Output the [X, Y] coordinate of the center of the cell containing the given text.  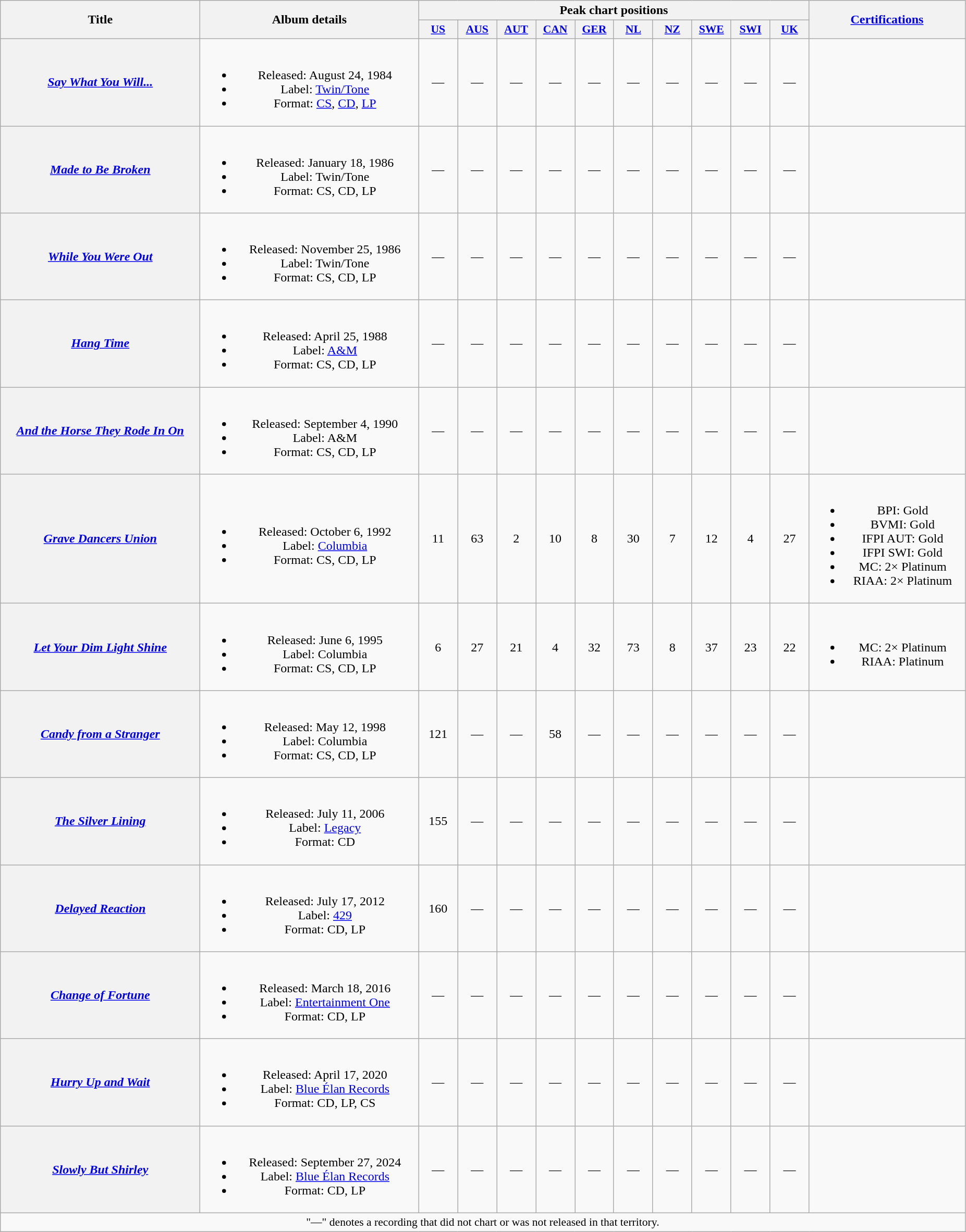
Released: July 17, 2012Label: 429Format: CD, LP [310, 908]
Album details [310, 20]
"—" denotes a recording that did not chart or was not released in that territory. [483, 1222]
37 [711, 647]
Released: June 6, 1995Label: ColumbiaFormat: CS, CD, LP [310, 647]
7 [672, 539]
Slowly But Shirley [100, 1169]
121 [438, 734]
Hang Time [100, 344]
Released: April 25, 1988Label: A&MFormat: CS, CD, LP [310, 344]
Title [100, 20]
Candy from a Stranger [100, 734]
63 [478, 539]
30 [633, 539]
Change of Fortune [100, 995]
Released: April 17, 2020Label: Blue Élan RecordsFormat: CD, LP, CS [310, 1082]
160 [438, 908]
22 [789, 647]
BPI: GoldBVMI: GoldIFPI AUT: GoldIFPI SWI: GoldMC: 2× PlatinumRIAA: 2× Platinum [887, 539]
155 [438, 821]
2 [516, 539]
Released: September 27, 2024Label: Blue Élan RecordsFormat: CD, LP [310, 1169]
Made to Be Broken [100, 170]
GER [594, 30]
NZ [672, 30]
Let Your Dim Light Shine [100, 647]
Say What You Will... [100, 82]
NL [633, 30]
While You Were Out [100, 256]
Released: January 18, 1986Label: Twin/ToneFormat: CS, CD, LP [310, 170]
Peak chart positions [614, 10]
Grave Dancers Union [100, 539]
AUT [516, 30]
UK [789, 30]
Hurry Up and Wait [100, 1082]
Certifications [887, 20]
10 [556, 539]
And the Horse They Rode In On [100, 430]
AUS [478, 30]
CAN [556, 30]
Delayed Reaction [100, 908]
SWE [711, 30]
Released: March 18, 2016Label: Entertainment OneFormat: CD, LP [310, 995]
US [438, 30]
11 [438, 539]
23 [751, 647]
SWI [751, 30]
The Silver Lining [100, 821]
Released: May 12, 1998Label: ColumbiaFormat: CS, CD, LP [310, 734]
6 [438, 647]
21 [516, 647]
73 [633, 647]
58 [556, 734]
Released: July 11, 2006Label: LegacyFormat: CD [310, 821]
Released: August 24, 1984Label: Twin/ToneFormat: CS, CD, LP [310, 82]
Released: November 25, 1986Label: Twin/ToneFormat: CS, CD, LP [310, 256]
Released: October 6, 1992Label: ColumbiaFormat: CS, CD, LP [310, 539]
MC: 2× PlatinumRIAA: Platinum [887, 647]
12 [711, 539]
Released: September 4, 1990Label: A&MFormat: CS, CD, LP [310, 430]
32 [594, 647]
